Locate the cell with the specified text and output its [x, y] center coordinate. 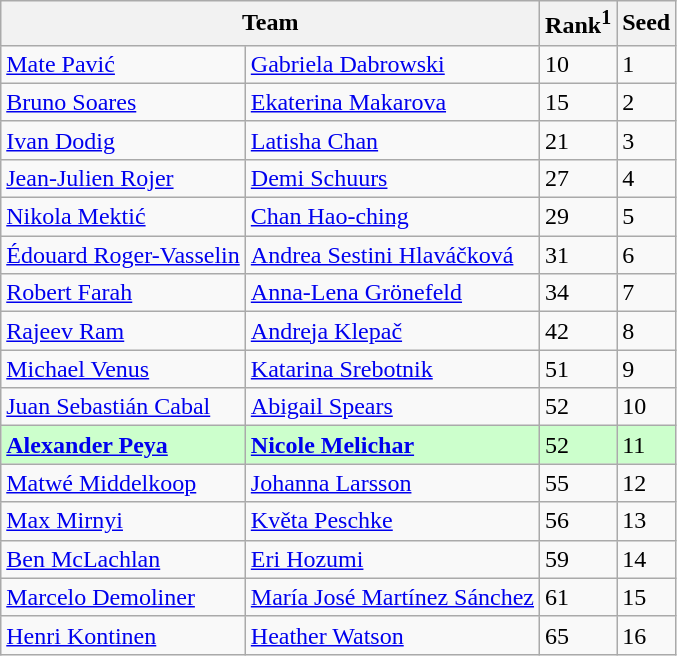
Henri Kontinen [124, 635]
2 [646, 102]
5 [646, 217]
42 [578, 331]
Květa Peschke [392, 521]
6 [646, 255]
Édouard Roger-Vasselin [124, 255]
Ben McLachlan [124, 559]
Ekaterina Makarova [392, 102]
13 [646, 521]
4 [646, 178]
Nicole Melichar [392, 445]
Eri Hozumi [392, 559]
14 [646, 559]
Chan Hao-ching [392, 217]
Michael Venus [124, 369]
9 [646, 369]
Team [270, 24]
Seed [646, 24]
Bruno Soares [124, 102]
Rank1 [578, 24]
Johanna Larsson [392, 483]
12 [646, 483]
7 [646, 293]
1 [646, 64]
Heather Watson [392, 635]
Gabriela Dabrowski [392, 64]
Anna-Lena Grönefeld [392, 293]
Ivan Dodig [124, 140]
Katarina Srebotnik [392, 369]
3 [646, 140]
Nikola Mektić [124, 217]
Andreja Klepač [392, 331]
Jean-Julien Rojer [124, 178]
Matwé Middelkoop [124, 483]
65 [578, 635]
María José Martínez Sánchez [392, 597]
Latisha Chan [392, 140]
Robert Farah [124, 293]
61 [578, 597]
31 [578, 255]
Alexander Peya [124, 445]
59 [578, 559]
Rajeev Ram [124, 331]
Mate Pavić [124, 64]
55 [578, 483]
21 [578, 140]
Max Mirnyi [124, 521]
Demi Schuurs [392, 178]
16 [646, 635]
Juan Sebastián Cabal [124, 407]
8 [646, 331]
11 [646, 445]
Andrea Sestini Hlaváčková [392, 255]
Marcelo Demoliner [124, 597]
51 [578, 369]
27 [578, 178]
34 [578, 293]
29 [578, 217]
Abigail Spears [392, 407]
56 [578, 521]
